Return the [X, Y] coordinate for the center point of the cell that contains the specified text.  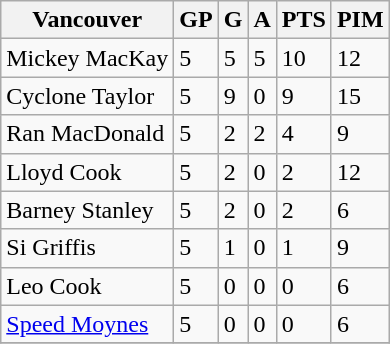
Lloyd Cook [88, 172]
Si Griffis [88, 248]
A [262, 20]
15 [360, 96]
PTS [304, 20]
4 [304, 134]
Vancouver [88, 20]
Leo Cook [88, 286]
PIM [360, 20]
Cyclone Taylor [88, 96]
Speed Moynes [88, 324]
GP [196, 20]
Ran MacDonald [88, 134]
10 [304, 58]
G [233, 20]
Barney Stanley [88, 210]
Mickey MacKay [88, 58]
